Identify which cell holds the provided text, then report its [x, y] central coordinate. 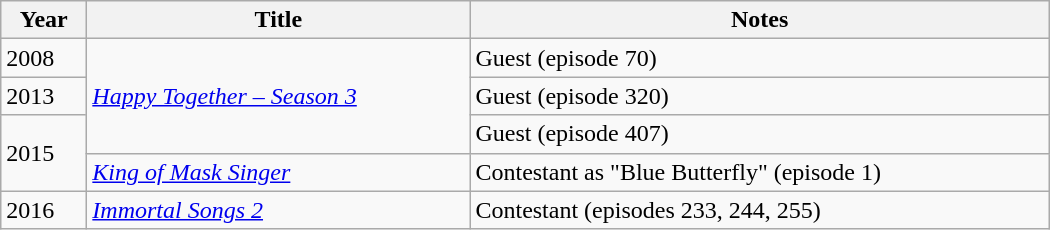
2015 [44, 153]
King of Mask Singer [278, 172]
Happy Together – Season 3 [278, 96]
2008 [44, 58]
Contestant as "Blue Butterfly" (episode 1) [760, 172]
Title [278, 20]
2016 [44, 210]
Contestant (episodes 233, 244, 255) [760, 210]
Guest (episode 407) [760, 134]
Year [44, 20]
Guest (episode 320) [760, 96]
Immortal Songs 2 [278, 210]
Notes [760, 20]
Guest (episode 70) [760, 58]
2013 [44, 96]
